Locate the cell with the specified text and output its [X, Y] center coordinate. 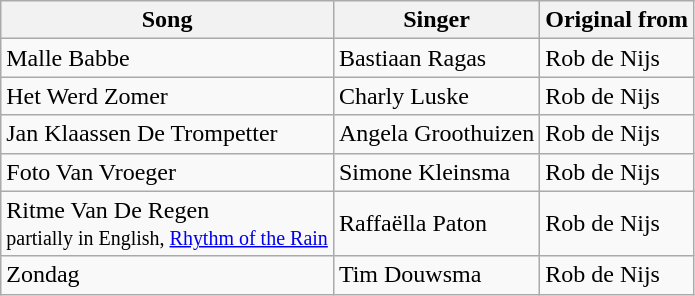
Original from [617, 20]
Malle Babbe [168, 58]
Raffaëlla Paton [436, 224]
Song [168, 20]
Bastiaan Ragas [436, 58]
Het Werd Zomer [168, 96]
Jan Klaassen De Trompetter [168, 134]
Angela Groothuizen [436, 134]
Singer [436, 20]
Tim Douwsma [436, 275]
Zondag [168, 275]
Foto Van Vroeger [168, 172]
Ritme Van De Regenpartially in English, Rhythm of the Rain [168, 224]
Charly Luske [436, 96]
Simone Kleinsma [436, 172]
